Search for the cell housing the specified text and yield its [x, y] center coordinate. 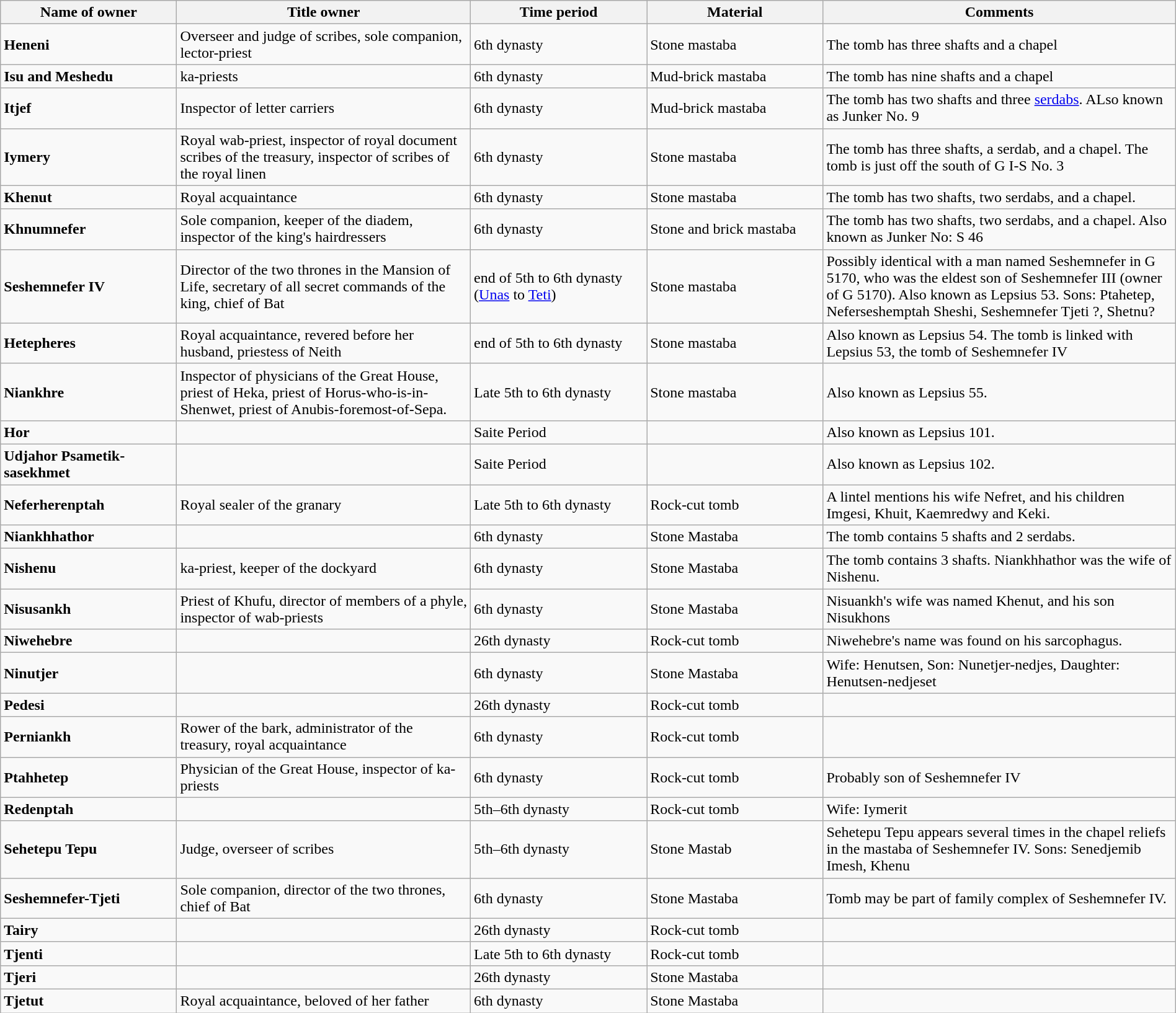
Also known as Lepsius 102. [999, 464]
end of 5th to 6th dynasty (Unas to Teti) [559, 286]
Seshemnefer-Tjeti [89, 898]
The tomb has three shafts and a chapel [999, 45]
Khenut [89, 197]
Inspector of physicians of the Great House, priest of Heka, priest of Horus-who-is-in-Shenwet, priest of Anubis-foremost-of-Sepa. [324, 392]
Itjef [89, 108]
Tjenti [89, 953]
The tomb has two shafts and three serdabs. ALso known as Junker No. 9 [999, 108]
Nishenu [89, 569]
Physician of the Great House, inspector of ka-priests [324, 777]
The tomb contains 5 shafts and 2 serdabs. [999, 537]
ka-priest, keeper of the dockyard [324, 569]
Royal wab-priest, inspector of royal document scribes of the treasury, inspector of scribes of the royal linen [324, 157]
Priest of Khufu, director of members of a phyle, inspector of wab-priests [324, 609]
Probably son of Seshemnefer IV [999, 777]
Niwehebre's name was found on his sarcophagus. [999, 641]
Iymery [89, 157]
Niankhhathor [89, 537]
Judge, overseer of scribes [324, 849]
Royal sealer of the granary [324, 505]
The tomb has nine shafts and a chapel [999, 76]
Royal acquaintance [324, 197]
Tomb may be part of family complex of Seshemnefer IV. [999, 898]
Ptahhetep [89, 777]
Time period [559, 12]
Comments [999, 12]
Ninutjer [89, 673]
Neferherenptah [89, 505]
Khnumnefer [89, 229]
ka-priests [324, 76]
The tomb has two shafts, two serdabs, and a chapel. Also known as Junker No: S 46 [999, 229]
Royal acquaintance, beloved of her father [324, 1001]
Tjetut [89, 1001]
Wife: Henutsen, Son: Nunetjer-nedjes, Daughter: Henutsen-nedjeset [999, 673]
Hor [89, 432]
Isu and Meshedu [89, 76]
Title owner [324, 12]
Tjeri [89, 977]
Tairy [89, 930]
Nisuankh's wife was named Khenut, and his son Nisukhons [999, 609]
Material [735, 12]
Director of the two thrones in the Mansion of Life, secretary of all secret commands of the king, chief of Bat [324, 286]
Also known as Lepsius 55. [999, 392]
Also known as Lepsius 54. The tomb is linked with Lepsius 53, the tomb of Seshemnefer IV [999, 343]
Perniankh [89, 737]
Sehetepu Tepu appears several times in the chapel reliefs in the mastaba of Seshemnefer IV. Sons: Senedjemib Imesh, Khenu [999, 849]
Stone Mastab [735, 849]
Royal acquaintance, revered before her husband, priestess of Neith [324, 343]
Rower of the bark, administrator of the treasury, royal acquaintance [324, 737]
Sole companion, keeper of the diadem, inspector of the king's hairdressers [324, 229]
Stone and brick mastaba [735, 229]
Niankhre [89, 392]
The tomb contains 3 shafts. Niankhhathor was the wife of Nishenu. [999, 569]
Udjahor Psametik-sasekhmet [89, 464]
Name of owner [89, 12]
Also known as Lepsius 101. [999, 432]
Heneni [89, 45]
A lintel mentions his wife Nefret, and his children Imgesi, Khuit, Kaemredwy and Keki. [999, 505]
Sole companion, director of the two thrones, chief of Bat [324, 898]
The tomb has three shafts, a serdab, and a chapel. The tomb is just off the south of G I-S No. 3 [999, 157]
Niwehebre [89, 641]
Sehetepu Tepu [89, 849]
Pedesi [89, 705]
Hetepheres [89, 343]
Wife: Iymerit [999, 809]
Overseer and judge of scribes, sole companion, lector-priest [324, 45]
end of 5th to 6th dynasty [559, 343]
The tomb has two shafts, two serdabs, and a chapel. [999, 197]
Redenptah [89, 809]
Inspector of letter carriers [324, 108]
Seshemnefer IV [89, 286]
Nisusankh [89, 609]
